For the text-containing cell, return its midpoint in [x, y] coordinate format. 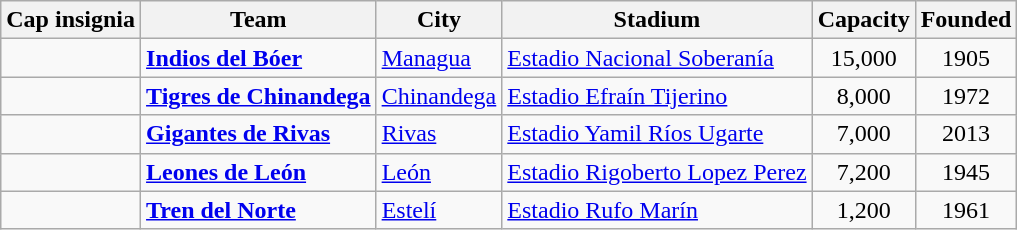
1961 [966, 210]
1905 [966, 58]
1972 [966, 96]
15,000 [864, 58]
Gigantes de Rivas [259, 134]
7,200 [864, 172]
Team [259, 20]
8,000 [864, 96]
León [439, 172]
1945 [966, 172]
Estadio Nacional Soberanía [657, 58]
Estadio Yamil Ríos Ugarte [657, 134]
Managua [439, 58]
Estadio Rigoberto Lopez Perez [657, 172]
Founded [966, 20]
2013 [966, 134]
Leones de León [259, 172]
Estadio Efraín Tijerino [657, 96]
Stadium [657, 20]
Capacity [864, 20]
Indios del Bóer [259, 58]
7,000 [864, 134]
Estadio Rufo Marín [657, 210]
Cap insignia [71, 20]
Chinandega [439, 96]
Estelí [439, 210]
Tigres de Chinandega [259, 96]
City [439, 20]
1,200 [864, 210]
Rivas [439, 134]
Tren del Norte [259, 210]
